Determine the (X, Y) coordinate at the center of the cell enclosing the given text.  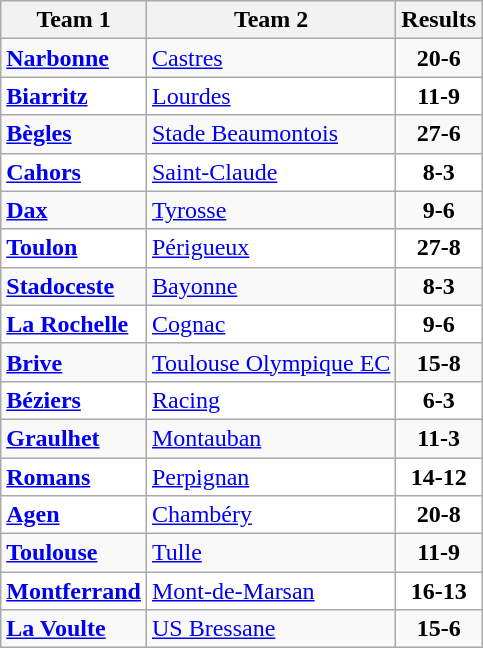
Biarritz (74, 96)
US Bressane (270, 629)
Agen (74, 515)
20-6 (439, 58)
Cognac (270, 324)
Toulon (74, 248)
Results (439, 20)
Narbonne (74, 58)
Perpignan (270, 477)
27-6 (439, 134)
15-6 (439, 629)
Mont-de-Marsan (270, 591)
Stade Beaumontois (270, 134)
Toulouse Olympique EC (270, 362)
Bègles (74, 134)
Saint-Claude (270, 172)
Béziers (74, 400)
Cahors (74, 172)
15-8 (439, 362)
Chambéry (270, 515)
La Voulte (74, 629)
Tulle (270, 553)
Stadoceste (74, 286)
Bayonne (270, 286)
Toulouse (74, 553)
27-8 (439, 248)
6-3 (439, 400)
Dax (74, 210)
Team 1 (74, 20)
La Rochelle (74, 324)
Tyrosse (270, 210)
Brive (74, 362)
11-3 (439, 438)
Team 2 (270, 20)
Lourdes (270, 96)
Montauban (270, 438)
Castres (270, 58)
Romans (74, 477)
Graulhet (74, 438)
Périgueux (270, 248)
Racing (270, 400)
16-13 (439, 591)
14-12 (439, 477)
20-8 (439, 515)
Montferrand (74, 591)
